Detect which cell encompasses the target text, then output its (x, y) center coordinate. 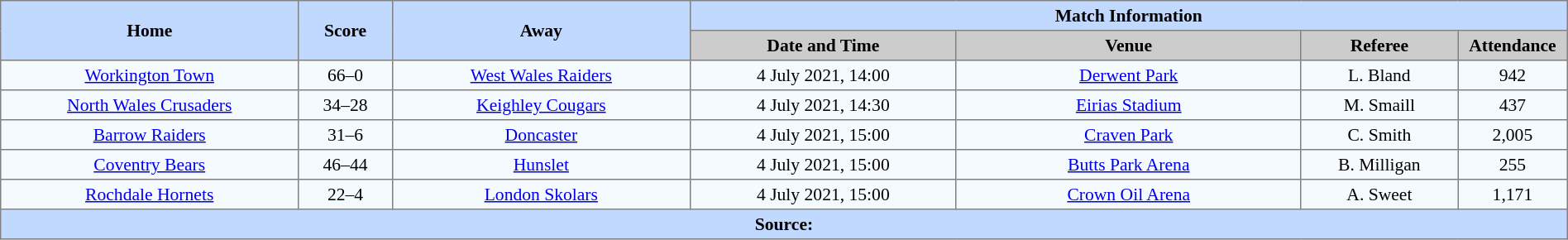
Attendance (1513, 46)
Derwent Park (1128, 75)
Venue (1128, 46)
C. Smith (1379, 135)
Butts Park Arena (1128, 165)
L. Bland (1379, 75)
1,171 (1513, 194)
A. Sweet (1379, 194)
Away (541, 31)
66–0 (346, 75)
Match Information (1128, 16)
2,005 (1513, 135)
942 (1513, 75)
Keighley Cougars (541, 105)
Crown Oil Arena (1128, 194)
B. Milligan (1379, 165)
Doncaster (541, 135)
46–44 (346, 165)
Referee (1379, 46)
4 July 2021, 14:30 (823, 105)
Score (346, 31)
437 (1513, 105)
Eirias Stadium (1128, 105)
31–6 (346, 135)
Barrow Raiders (150, 135)
West Wales Raiders (541, 75)
M. Smaill (1379, 105)
255 (1513, 165)
Date and Time (823, 46)
4 July 2021, 14:00 (823, 75)
Workington Town (150, 75)
Home (150, 31)
Hunslet (541, 165)
London Skolars (541, 194)
Coventry Bears (150, 165)
22–4 (346, 194)
Rochdale Hornets (150, 194)
Craven Park (1128, 135)
34–28 (346, 105)
North Wales Crusaders (150, 105)
Source: (784, 224)
